Return (X, Y) of the center of cell containing provided text 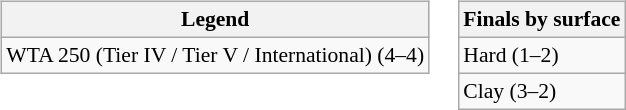
Legend (215, 20)
WTA 250 (Tier IV / Tier V / International) (4–4) (215, 55)
Clay (3–2) (542, 91)
Finals by surface (542, 20)
Hard (1–2) (542, 55)
